Pinpoint the cell where the given text exists, returning its [X, Y] midpoint coordinate. 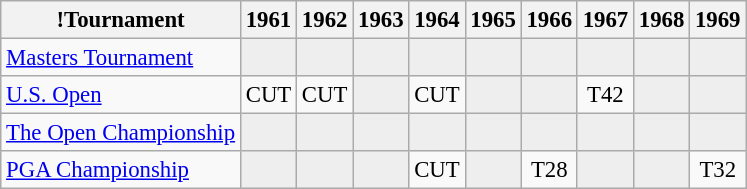
T32 [718, 170]
The Open Championship [121, 133]
Masters Tournament [121, 58]
T42 [605, 95]
!Tournament [121, 20]
1967 [605, 20]
1964 [437, 20]
1966 [549, 20]
T28 [549, 170]
PGA Championship [121, 170]
1963 [381, 20]
1965 [493, 20]
1969 [718, 20]
U.S. Open [121, 95]
1962 [325, 20]
1961 [268, 20]
1968 [661, 20]
